Capture the cell that displays the provided text and extract its [X, Y] central coordinate. 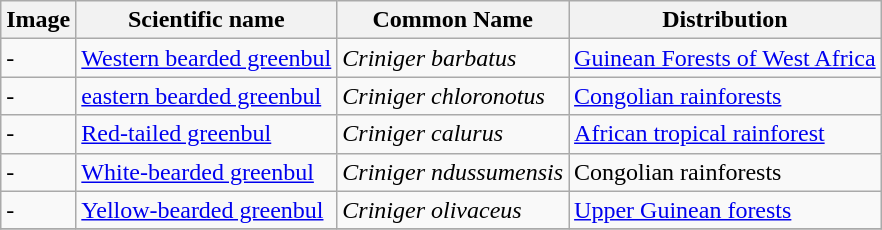
Red-tailed greenbul [206, 134]
Yellow-bearded greenbul [206, 210]
Criniger chloronotus [453, 96]
White-bearded greenbul [206, 172]
Criniger olivaceus [453, 210]
African tropical rainforest [726, 134]
Criniger calurus [453, 134]
Criniger ndussumensis [453, 172]
Distribution [726, 20]
Criniger barbatus [453, 58]
eastern bearded greenbul [206, 96]
Guinean Forests of West Africa [726, 58]
Image [38, 20]
Upper Guinean forests [726, 210]
Scientific name [206, 20]
Western bearded greenbul [206, 58]
Common Name [453, 20]
